Return [x, y] of the center of cell containing provided text 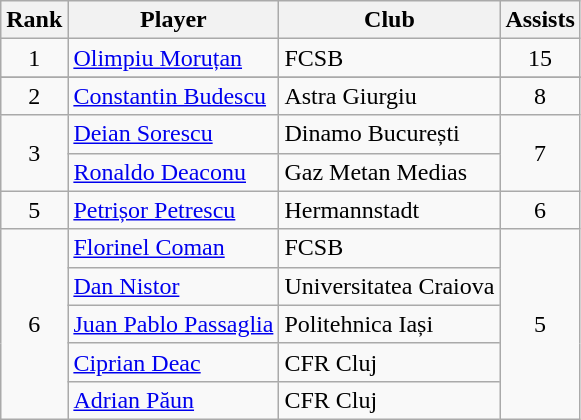
Ronaldo Deaconu [174, 172]
Petrișor Petrescu [174, 210]
Politehnica Iași [390, 324]
15 [540, 58]
Club [390, 20]
2 [34, 96]
Ciprian Deac [174, 362]
Dan Nistor [174, 286]
7 [540, 153]
Juan Pablo Passaglia [174, 324]
Adrian Păun [174, 400]
Olimpiu Moruțan [174, 58]
Player [174, 20]
1 [34, 58]
Hermannstadt [390, 210]
Astra Giurgiu [390, 96]
Gaz Metan Medias [390, 172]
Dinamo București [390, 134]
8 [540, 96]
Deian Sorescu [174, 134]
Florinel Coman [174, 248]
Assists [540, 20]
Constantin Budescu [174, 96]
3 [34, 153]
Rank [34, 20]
Universitatea Craiova [390, 286]
